Capture the cell that displays the provided text and extract its (X, Y) central coordinate. 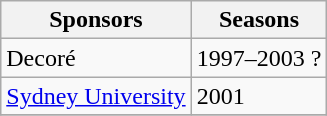
Decoré (96, 58)
Sydney University (96, 96)
Seasons (259, 20)
2001 (259, 96)
Sponsors (96, 20)
1997–2003 ? (259, 58)
